Return [X, Y] of the center of cell containing provided text 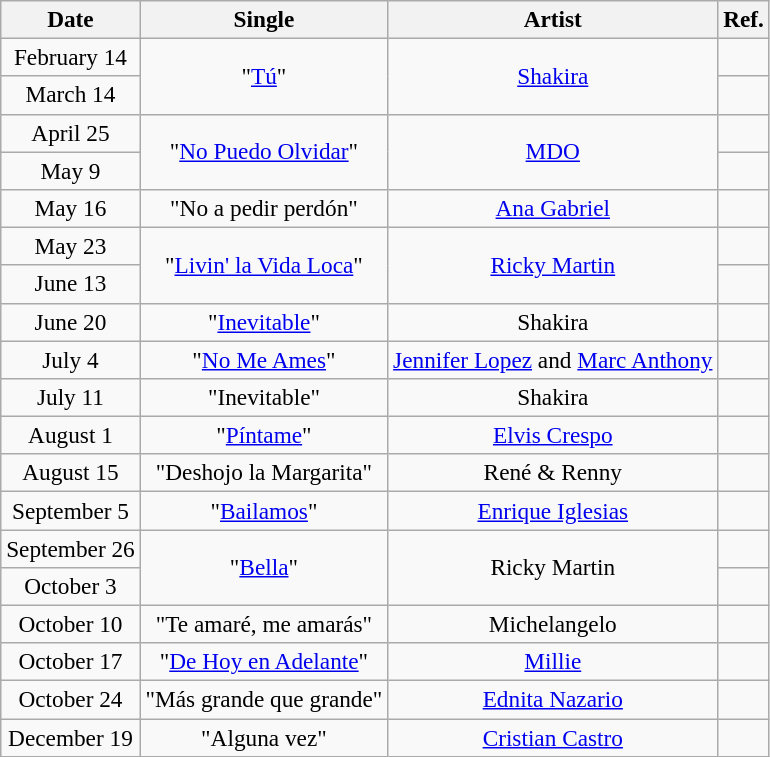
"Deshojo la Margarita" [264, 473]
Michelangelo [553, 624]
"Bella" [264, 567]
Single [264, 19]
October 3 [70, 586]
Enrique Iglesias [553, 510]
Cristian Castro [553, 737]
Ref. [744, 19]
June 20 [70, 322]
February 14 [70, 57]
"No Me Ames" [264, 359]
October 10 [70, 624]
October 17 [70, 662]
August 1 [70, 435]
René & Renny [553, 473]
April 25 [70, 133]
"Alguna vez" [264, 737]
March 14 [70, 95]
"Bailamos" [264, 510]
"Te amaré, me amarás" [264, 624]
Jennifer Lopez and Marc Anthony [553, 359]
"De Hoy en Adelante" [264, 662]
Date [70, 19]
"Píntame" [264, 435]
Ana Gabriel [553, 208]
Elvis Crespo [553, 435]
October 24 [70, 699]
July 4 [70, 359]
September 5 [70, 510]
December 19 [70, 737]
Millie [553, 662]
May 16 [70, 208]
"Livin' la Vida Loca" [264, 265]
September 26 [70, 548]
July 11 [70, 397]
May 23 [70, 246]
"Tú" [264, 76]
June 13 [70, 284]
August 15 [70, 473]
"No a pedir perdón" [264, 208]
"Más grande que grande" [264, 699]
Artist [553, 19]
May 9 [70, 170]
MDO [553, 152]
"No Puedo Olvidar" [264, 152]
Ednita Nazario [553, 699]
